Search for the cell housing the specified text and yield its (x, y) center coordinate. 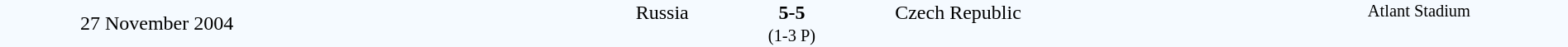
27 November 2004 (157, 23)
(1-3 P) (791, 36)
Russia (501, 12)
Atlant Stadium (1419, 23)
5-5 (791, 12)
Czech Republic (1082, 12)
